Output the (X, Y) coordinate of the center of the cell containing the given text.  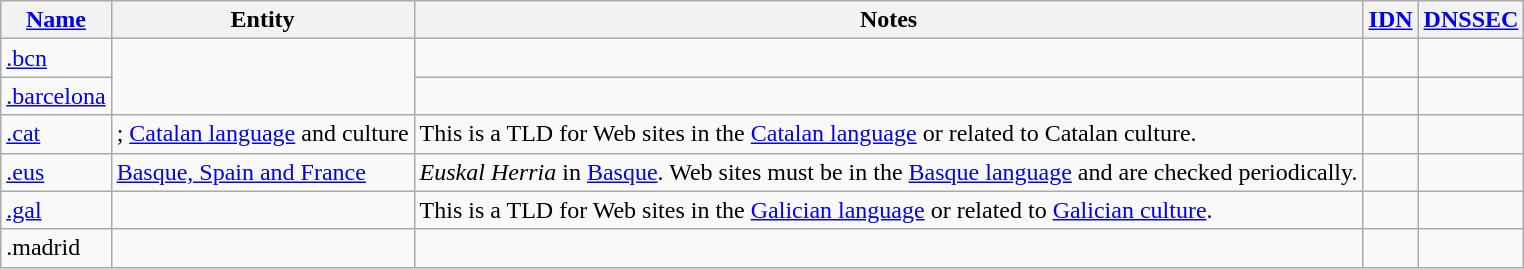
This is a TLD for Web sites in the Catalan language or related to Catalan culture. (888, 134)
.cat (56, 134)
Basque, Spain and France (262, 172)
.barcelona (56, 96)
.gal (56, 210)
; Catalan language and culture (262, 134)
Euskal Herria in Basque. Web sites must be in the Basque language and are checked periodically. (888, 172)
.eus (56, 172)
Name (56, 20)
This is a TLD for Web sites in the Galician language or related to Galician culture. (888, 210)
.madrid (56, 248)
DNSSEC (1471, 20)
IDN (1390, 20)
Notes (888, 20)
Entity (262, 20)
.bcn (56, 58)
